Output the [X, Y] coordinate of the center of the cell containing the given text.  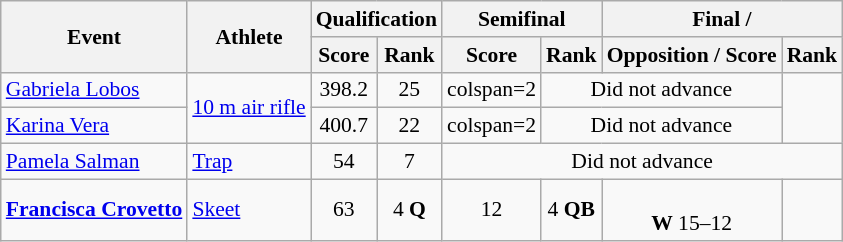
Athlete [248, 36]
Trap [248, 162]
12 [492, 210]
Final / [722, 19]
25 [410, 90]
Semifinal [522, 19]
Skeet [248, 210]
7 [410, 162]
Pamela Salman [94, 162]
4 Q [410, 210]
63 [344, 210]
400.7 [344, 126]
Opposition / Score [692, 55]
Gabriela Lobos [94, 90]
Qualification [376, 19]
Francisca Crovetto [94, 210]
22 [410, 126]
10 m air rifle [248, 108]
4 QB [572, 210]
Karina Vera [94, 126]
54 [344, 162]
W 15–12 [692, 210]
Event [94, 36]
398.2 [344, 90]
